Provide the [X, Y] coordinate of the cell's center where the given text is located.  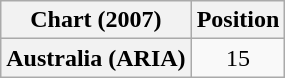
Australia (ARIA) [96, 58]
Chart (2007) [96, 20]
Position [238, 20]
15 [238, 58]
